Search for the cell housing the specified text and yield its (X, Y) center coordinate. 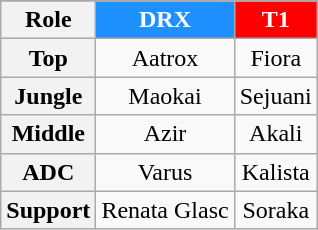
Sejuani (276, 96)
Top (48, 58)
Akali (276, 134)
T1 (276, 20)
Varus (165, 172)
Aatrox (165, 58)
Middle (48, 134)
Support (48, 210)
Azir (165, 134)
Role (48, 20)
Kalista (276, 172)
Jungle (48, 96)
ADC (48, 172)
DRX (165, 20)
Maokai (165, 96)
Renata Glasc (165, 210)
Fiora (276, 58)
Soraka (276, 210)
